Extract the (X, Y) coordinate from the center of the cell holding the provided text.  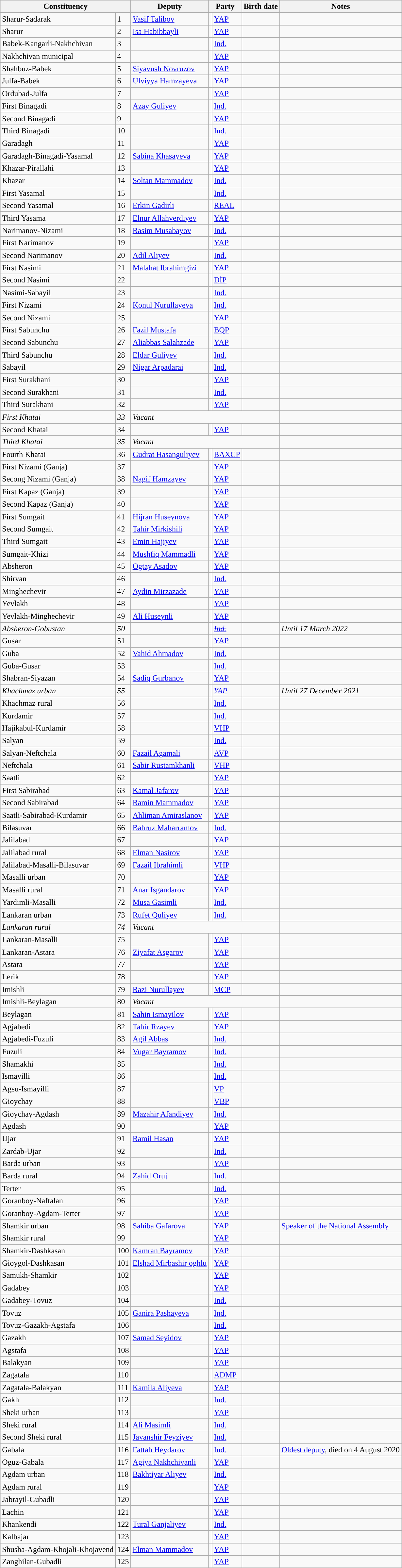
112 (123, 1400)
Third Sabunchu (58, 355)
79 (123, 989)
Agsu-Ismayilli (58, 1089)
Constituency (65, 7)
Razi Nurullayev (170, 989)
56 (123, 703)
96 (123, 1201)
Siyavush Novruzov (170, 69)
First Sabunchu (58, 330)
Tahir Mirkishili (170, 529)
BAXCP (227, 454)
First Sabirabad (58, 790)
88 (123, 1101)
43 (123, 541)
32 (123, 405)
27 (123, 342)
116 (123, 1450)
First Nizami (Ganja) (58, 467)
Lankaran urban (58, 915)
84 (123, 1052)
45 (123, 566)
Gusar (58, 641)
114 (123, 1425)
103 (123, 1288)
Ulviyya Hamzayeva (170, 81)
Javanshir Feyziyev (170, 1437)
Aydin Mirzazade (170, 591)
85 (123, 1064)
Third Khatai (58, 442)
Second Sumgait (58, 529)
107 (123, 1338)
36 (123, 454)
Konul Nurullayeva (170, 305)
Shamkir urban (58, 1226)
Gadabey-Tovuz (58, 1300)
Barda rural (58, 1176)
Samukh-Shamkir (58, 1275)
59 (123, 740)
Neftchala (58, 766)
Second Sabunchu (58, 342)
120 (123, 1499)
123 (123, 1537)
28 (123, 355)
Sharur-Sadarak (58, 19)
Ziyafat Asgarov (170, 952)
Agstafa (58, 1350)
Second Surakhani (58, 392)
54 (123, 678)
90 (123, 1126)
VP (227, 1089)
71 (123, 890)
80 (123, 1002)
Agil Abbas (170, 1039)
BQP (227, 330)
Notes (341, 7)
109 (123, 1363)
Sheki rural (58, 1425)
26 (123, 330)
Shirvan (58, 579)
72 (123, 902)
62 (123, 778)
33 (123, 417)
Zardab-Ujar (58, 1151)
Guba (58, 653)
38 (123, 479)
73 (123, 915)
Ali Huseynli (170, 616)
2 (123, 31)
VBP (227, 1101)
Narimanov-Nizami (58, 230)
20 (123, 255)
19 (123, 243)
Julfa-Babek (58, 81)
Rasim Musabayov (170, 230)
Party (225, 7)
57 (123, 716)
Sahin Ismayilov (170, 1014)
Shahbuz-Babek (58, 69)
Terter (58, 1189)
Shamkir-Dashkasan (58, 1251)
52 (123, 653)
121 (123, 1512)
Yevlakh-Minghechevir (58, 616)
Musa Gasimli (170, 902)
Emin Hajiyev (170, 541)
16 (123, 206)
23 (123, 293)
Anar Isgandarov (170, 890)
77 (123, 965)
Lachin (58, 1512)
Nigar Arpadarai (170, 367)
REAL (227, 206)
Vugar Bayramov (170, 1052)
8 (123, 106)
69 (123, 865)
93 (123, 1164)
67 (123, 840)
104 (123, 1300)
94 (123, 1176)
MCP (227, 989)
Jalilabad rural (58, 852)
Sabayil (58, 367)
Samad Seyidov (170, 1338)
Garadagh-Binagadi-Yasamal (58, 156)
Ismayilli (58, 1076)
Goranboy-Agdam-Terter (58, 1213)
Speaker of the National Assembly (341, 1226)
115 (123, 1437)
First Yasamal (58, 193)
119 (123, 1487)
49 (123, 616)
Khachmaz urban (58, 691)
Shabran-Siyazan (58, 678)
111 (123, 1388)
39 (123, 492)
Minghechevir (58, 591)
Elnur Allahverdiyev (170, 218)
117 (123, 1462)
Shamakhi (58, 1064)
75 (123, 939)
Jalilabad (58, 840)
Soltan Mammadov (170, 181)
35 (123, 442)
Sabir Rustamkhanli (170, 766)
64 (123, 803)
Azay Guliyev (170, 106)
98 (123, 1226)
Ahliman Amiraslanov (170, 815)
40 (123, 504)
Ogtay Asadov (170, 566)
Ujar (58, 1138)
Ali Masimli (170, 1425)
Mushfiq Mammadli (170, 554)
Agdam rural (58, 1487)
Bilasuvar (58, 828)
Fuzuli (58, 1052)
74 (123, 927)
Oguz-Gabala (58, 1462)
1 (123, 19)
Hijran Huseynova (170, 516)
Agdash (58, 1126)
Second Sheki rural (58, 1437)
Deputy (170, 7)
21 (123, 268)
Birth date (261, 7)
Zanghilan-Gubadli (58, 1562)
70 (123, 877)
91 (123, 1138)
Bakhtiyar Aliyev (170, 1475)
First Binagadi (58, 106)
108 (123, 1350)
First Khatai (58, 417)
25 (123, 317)
Imishli-Beylagan (58, 1002)
Yevlakh (58, 604)
Gakh (58, 1400)
Khazar (58, 181)
44 (123, 554)
Gabala (58, 1450)
86 (123, 1076)
87 (123, 1089)
4 (123, 56)
Zagatala-Balakyan (58, 1388)
Nagif Hamzayev (170, 479)
89 (123, 1114)
Garadagh (58, 143)
Malahat Ibrahimgizi (170, 268)
Sheki urban (58, 1412)
Second Nizami (58, 317)
24 (123, 305)
Kurdamir (58, 716)
Salyan-Neftchala (58, 753)
Fazil Mustafa (170, 330)
First Narimanov (58, 243)
Adil Aliyev (170, 255)
Agiya Nakhchivanli (170, 1462)
Tovuz-Gazakh-Agstafa (58, 1325)
Lankaran rural (58, 927)
Kamila Aliyeva (170, 1388)
Second Nasimi (58, 280)
AVP (227, 753)
50 (123, 629)
95 (123, 1189)
Babek-Kangarli-Nakhchivan (58, 44)
34 (123, 430)
76 (123, 952)
18 (123, 230)
60 (123, 753)
First Nizami (58, 305)
Nasimi-Sabayil (58, 293)
Balakyan (58, 1363)
Erkin Gadirli (170, 206)
78 (123, 977)
Gadabey (58, 1288)
Ordubad-Julfa (58, 93)
Fazail Ibrahimli (170, 865)
12 (123, 156)
82 (123, 1027)
Kamal Jafarov (170, 790)
Agjabedi (58, 1027)
Saatli-Sabirabad-Kurdamir (58, 815)
Ramin Mammadov (170, 803)
Masalli rural (58, 890)
46 (123, 579)
First Kapaz (Ganja) (58, 492)
Agdam urban (58, 1475)
5 (123, 69)
3 (123, 44)
125 (123, 1562)
Agjabedi-Fuzuli (58, 1039)
47 (123, 591)
Second Sabirabad (58, 803)
68 (123, 852)
Third Yasama (58, 218)
Kamran Bayramov (170, 1251)
37 (123, 467)
100 (123, 1251)
Fazail Agamali (170, 753)
Khazar-Pirallahi (58, 168)
Second Khatai (58, 430)
Hajikabul-Kurdamir (58, 728)
105 (123, 1313)
Gioychay-Agdash (58, 1114)
124 (123, 1549)
Second Narimanov (58, 255)
51 (123, 641)
Yardimli-Masalli (58, 902)
31 (123, 392)
Second Binagadi (58, 118)
83 (123, 1039)
Fourth Khatai (58, 454)
106 (123, 1325)
53 (123, 666)
Salyan (58, 740)
Khachmaz rural (58, 703)
Gioygol-Dashkasan (58, 1263)
Jalilabad-Masalli-Bilasuvar (58, 865)
Tural Ganjaliyev (170, 1524)
Jabrayil-Gubadli (58, 1499)
Lerik (58, 977)
17 (123, 218)
Shusha-Agdam-Khojali-Khojavend (58, 1549)
Third Sumgait (58, 541)
Third Surakhani (58, 405)
81 (123, 1014)
Tovuz (58, 1313)
13 (123, 168)
113 (123, 1412)
Vasif Talibov (170, 19)
ADMP (227, 1375)
Second Kapaz (Ganja) (58, 504)
29 (123, 367)
61 (123, 766)
Secong Nizami (Ganja) (58, 479)
Astara (58, 965)
Saatli (58, 778)
30 (123, 380)
Elman Mammadov (170, 1549)
Gazakh (58, 1338)
Oldest deputy, died on 4 August 2020 (341, 1450)
Barda urban (58, 1164)
110 (123, 1375)
Ganira Pashayeva (170, 1313)
DİP (227, 280)
11 (123, 143)
118 (123, 1475)
22 (123, 280)
Zagatala (58, 1375)
Rufet Quliyev (170, 915)
Until 27 December 2021 (341, 691)
Ramil Hasan (170, 1138)
Third Binagadi (58, 131)
Fattah Heydarov (170, 1450)
Sharur (58, 31)
Khankendi (58, 1524)
58 (123, 728)
Vahid Ahmadov (170, 653)
Sabina Khasayeva (170, 156)
9 (123, 118)
99 (123, 1238)
First Nasimi (58, 268)
65 (123, 815)
42 (123, 529)
7 (123, 93)
Isa Habibbayli (170, 31)
6 (123, 81)
Nakhchivan municipal (58, 56)
Zahid Oruj (170, 1176)
Lankaran-Astara (58, 952)
Tahir Rzayev (170, 1027)
Gioychay (58, 1101)
Bahruz Maharramov (170, 828)
Sahiba Gafarova (170, 1226)
Until 17 March 2022 (341, 629)
92 (123, 1151)
101 (123, 1263)
41 (123, 516)
14 (123, 181)
Elman Nasirov (170, 852)
Kalbajar (58, 1537)
66 (123, 828)
First Sumgait (58, 516)
Absheron (58, 566)
Imishli (58, 989)
97 (123, 1213)
10 (123, 131)
15 (123, 193)
Absheron-Gobustan (58, 629)
Elshad Mirbashir oghlu (170, 1263)
Aliabbas Salahzade (170, 342)
122 (123, 1524)
Shamkir rural (58, 1238)
63 (123, 790)
55 (123, 691)
Mazahir Afandiyev (170, 1114)
Sumgait-Khizi (58, 554)
Sadiq Gurbanov (170, 678)
Second Yasamal (58, 206)
First Surakhani (58, 380)
Gudrat Hasanguliyev (170, 454)
Lankaran-Masalli (58, 939)
Masalli urban (58, 877)
48 (123, 604)
102 (123, 1275)
Goranboy-Naftalan (58, 1201)
Beylagan (58, 1014)
Guba-Gusar (58, 666)
Eldar Guliyev (170, 355)
